Capture the cell that displays the provided text and extract its [x, y] central coordinate. 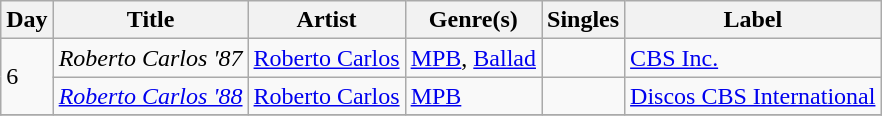
Discos CBS International [753, 96]
Genre(s) [473, 20]
Title [150, 20]
Roberto Carlos '88 [150, 96]
MPB, Ballad [473, 58]
Singles [584, 20]
Label [753, 20]
MPB [473, 96]
Artist [326, 20]
CBS Inc. [753, 58]
6 [27, 77]
Roberto Carlos '87 [150, 58]
Day [27, 20]
